From the cell containing the given text, extract its center point as [X, Y] coordinate. 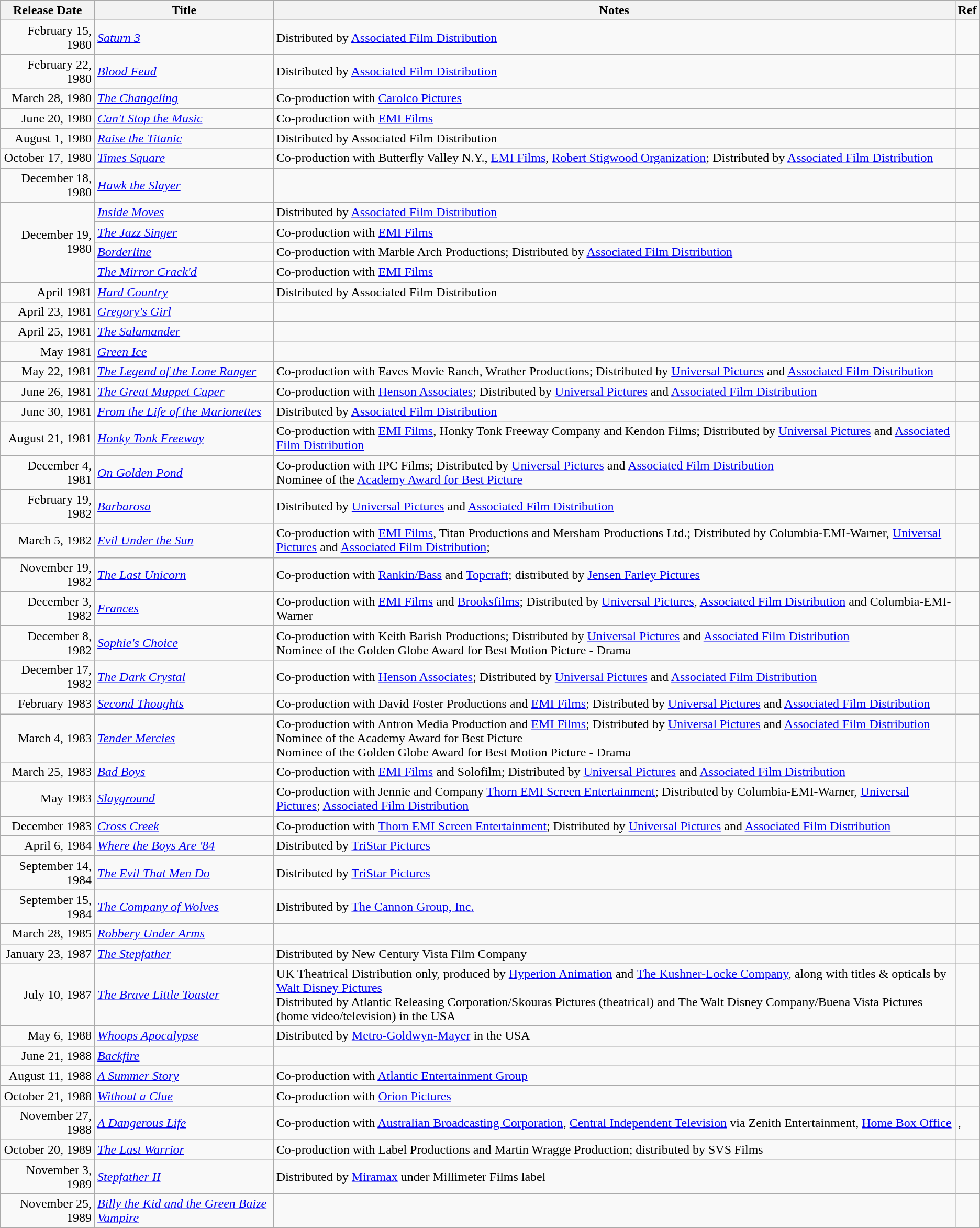
January 23, 1987 [48, 954]
The Changeling [184, 98]
December 4, 1981 [48, 472]
Ref [967, 10]
March 25, 1983 [48, 772]
June 21, 1988 [48, 1056]
Release Date [48, 10]
May 1981 [48, 352]
Saturn 3 [184, 38]
Times Square [184, 158]
Distributed by New Century Vista Film Company [614, 954]
September 15, 1984 [48, 907]
Co-production with EMI Films, Honky Tonk Freeway Company and Kendon Films; Distributed by Universal Pictures and Associated Film Distribution [614, 439]
December 8, 1982 [48, 643]
Hawk the Slayer [184, 185]
Co-production with Butterfly Valley N.Y., EMI Films, Robert Stigwood Organization; Distributed by Associated Film Distribution [614, 158]
Bad Boys [184, 772]
Without a Clue [184, 1096]
Distributed by The Cannon Group, Inc. [614, 907]
October 21, 1988 [48, 1096]
Co-production with Rankin/Bass and Topcraft; distributed by Jensen Farley Pictures [614, 575]
November 27, 1988 [48, 1122]
Borderline [184, 252]
Notes [614, 10]
March 5, 1982 [48, 540]
December 1983 [48, 826]
The Last Unicorn [184, 575]
December 18, 1980 [48, 185]
The Dark Crystal [184, 676]
August 11, 1988 [48, 1076]
The Company of Wolves [184, 907]
March 4, 1983 [48, 738]
On Golden Pond [184, 472]
August 1, 1980 [48, 138]
August 21, 1981 [48, 439]
The Mirror Crack'd [184, 272]
Co-production with IPC Films; Distributed by Universal Pictures and Associated Film Distribution Nominee of the Academy Award for Best Picture [614, 472]
Co-production with Marble Arch Productions; Distributed by Associated Film Distribution [614, 252]
February 15, 1980 [48, 38]
Gregory's Girl [184, 312]
Co-production with Atlantic Entertainment Group [614, 1076]
July 10, 1987 [48, 995]
December 3, 1982 [48, 608]
The Legend of the Lone Ranger [184, 372]
Cross Creek [184, 826]
Tender Mercies [184, 738]
Honky Tonk Freeway [184, 439]
From the Life of the Marionettes [184, 411]
Second Thoughts [184, 704]
Blood Feud [184, 71]
December 19, 1980 [48, 242]
Backfire [184, 1056]
Billy the Kid and the Green Baize Vampire [184, 1211]
March 28, 1985 [48, 934]
Hard Country [184, 292]
October 17, 1980 [48, 158]
Sophie's Choice [184, 643]
October 20, 1989 [48, 1149]
Frances [184, 608]
March 28, 1980 [48, 98]
May 6, 1988 [48, 1036]
The Last Warrior [184, 1149]
Raise the Titanic [184, 138]
February 22, 1980 [48, 71]
Distributed by Universal Pictures and Associated Film Distribution [614, 507]
May 1983 [48, 799]
May 22, 1981 [48, 372]
Co-production with Label Productions and Martin Wragge Production; distributed by SVS Films [614, 1149]
Co-production with Australian Broadcasting Corporation, Central Independent Television via Zenith Entertainment, Home Box Office [614, 1122]
Green Ice [184, 352]
Robbery Under Arms [184, 934]
The Salamander [184, 332]
, [967, 1122]
The Brave Little Toaster [184, 995]
February 19, 1982 [48, 507]
The Great Muppet Caper [184, 392]
Whoops Apocalypse [184, 1036]
A Summer Story [184, 1076]
Slayground [184, 799]
Inside Moves [184, 212]
Co-production with Eaves Movie Ranch, Wrather Productions; Distributed by Universal Pictures and Associated Film Distribution [614, 372]
Co-production with David Foster Productions and EMI Films; Distributed by Universal Pictures and Associated Film Distribution [614, 704]
April 25, 1981 [48, 332]
Co-production with Thorn EMI Screen Entertainment; Distributed by Universal Pictures and Associated Film Distribution [614, 826]
Co-production with EMI Films and Solofilm; Distributed by Universal Pictures and Associated Film Distribution [614, 772]
The Evil That Men Do [184, 873]
June 26, 1981 [48, 392]
December 17, 1982 [48, 676]
November 19, 1982 [48, 575]
April 1981 [48, 292]
Co-production with EMI Films and Brooksfilms; Distributed by Universal Pictures, Associated Film Distribution and Columbia-EMI-Warner [614, 608]
November 3, 1989 [48, 1177]
Can't Stop the Music [184, 118]
Stepfather II [184, 1177]
A Dangerous Life [184, 1122]
June 20, 1980 [48, 118]
Barbarosa [184, 507]
Distributed by Miramax under Millimeter Films label [614, 1177]
Co-production with Carolco Pictures [614, 98]
The Jazz Singer [184, 232]
November 25, 1989 [48, 1211]
June 30, 1981 [48, 411]
Co-production with Orion Pictures [614, 1096]
Title [184, 10]
The Stepfather [184, 954]
Distributed by Metro-Goldwyn-Mayer in the USA [614, 1036]
February 1983 [48, 704]
September 14, 1984 [48, 873]
Where the Boys Are '84 [184, 846]
April 23, 1981 [48, 312]
April 6, 1984 [48, 846]
Evil Under the Sun [184, 540]
